Locate the cell with the specified text and output its [X, Y] center coordinate. 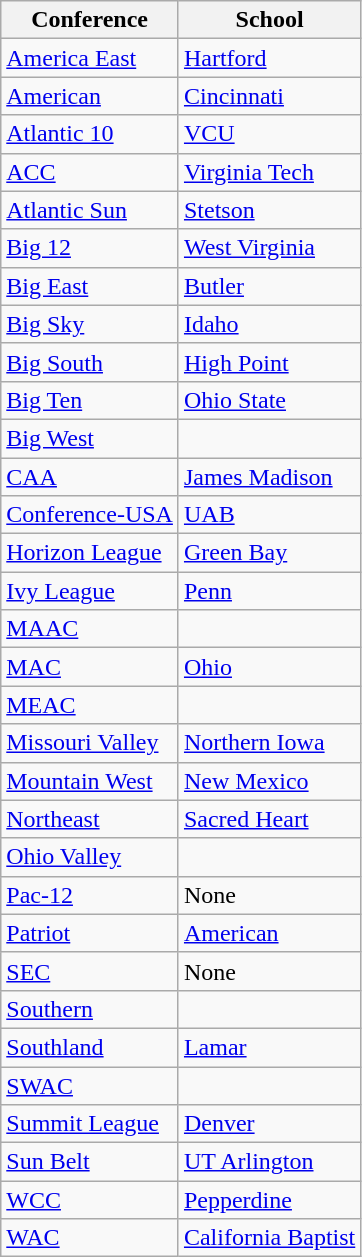
Ivy League [90, 591]
Big South [90, 362]
MAC [90, 667]
Virginia Tech [269, 172]
UAB [269, 515]
Ohio Valley [90, 857]
Big 12 [90, 248]
Sun Belt [90, 1162]
Green Bay [269, 553]
Conference-USA [90, 515]
America East [90, 58]
Lamar [269, 1047]
Sacred Heart [269, 819]
UT Arlington [269, 1162]
Denver [269, 1124]
MEAC [90, 705]
Stetson [269, 210]
James Madison [269, 477]
School [269, 20]
Pepperdine [269, 1200]
Atlantic 10 [90, 134]
Ohio State [269, 400]
Patriot [90, 933]
Idaho [269, 324]
Southland [90, 1047]
WAC [90, 1238]
Butler [269, 286]
MAAC [90, 629]
Horizon League [90, 553]
Missouri Valley [90, 743]
Big Sky [90, 324]
Big Ten [90, 400]
Big East [90, 286]
California Baptist [269, 1238]
SWAC [90, 1085]
Atlantic Sun [90, 210]
Northern Iowa [269, 743]
CAA [90, 477]
Mountain West [90, 781]
Southern [90, 1009]
High Point [269, 362]
ACC [90, 172]
Cincinnati [269, 96]
Hartford [269, 58]
New Mexico [269, 781]
Penn [269, 591]
West Virginia [269, 248]
VCU [269, 134]
Conference [90, 20]
Summit League [90, 1124]
Ohio [269, 667]
WCC [90, 1200]
Big West [90, 438]
Pac-12 [90, 895]
Northeast [90, 819]
SEC [90, 971]
